Search for the cell housing the specified text and yield its [X, Y] center coordinate. 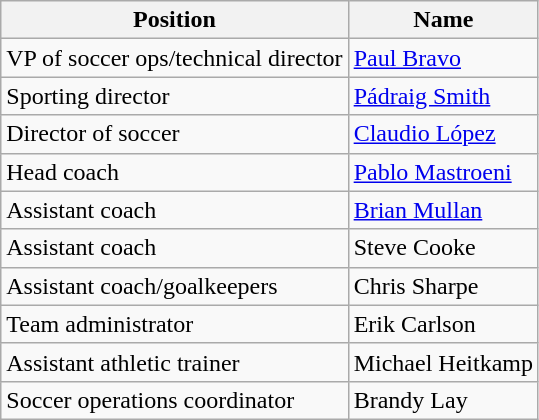
Erik Carlson [443, 324]
Assistant athletic trainer [174, 362]
Pádraig Smith [443, 96]
Name [443, 20]
Sporting director [174, 96]
Paul Bravo [443, 58]
Chris Sharpe [443, 286]
Assistant coach/goalkeepers [174, 286]
Brandy Lay [443, 400]
Pablo Mastroeni [443, 172]
VP of soccer ops/technical director [174, 58]
Claudio López [443, 134]
Michael Heitkamp [443, 362]
Director of soccer [174, 134]
Brian Mullan [443, 210]
Head coach [174, 172]
Position [174, 20]
Steve Cooke [443, 248]
Soccer operations coordinator [174, 400]
Team administrator [174, 324]
